Provide the [X, Y] coordinate of the cell's center where the given text is located.  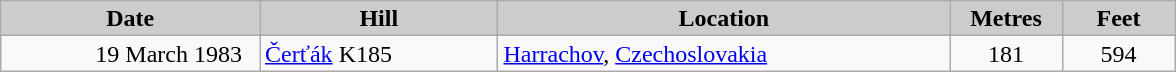
Location [724, 18]
Harrachov, Czechoslovakia [724, 54]
Metres [1006, 18]
594 [1118, 54]
Hill [379, 18]
Date [130, 18]
181 [1006, 54]
Feet [1118, 18]
19 March 1983 [130, 54]
Čerťák K185 [379, 54]
